Extract the [x, y] coordinate from the center of the cell holding the provided text.  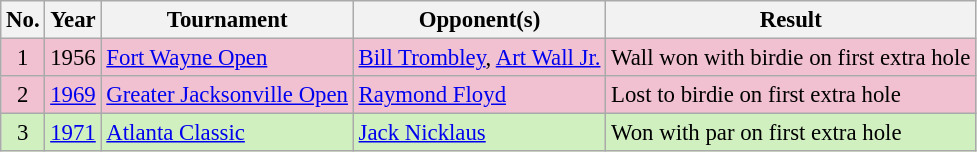
2 [23, 95]
Raymond Floyd [479, 95]
1971 [73, 133]
1969 [73, 95]
Result [791, 20]
Fort Wayne Open [227, 58]
Tournament [227, 20]
Year [73, 20]
Jack Nicklaus [479, 133]
No. [23, 20]
3 [23, 133]
Lost to birdie on first extra hole [791, 95]
Greater Jacksonville Open [227, 95]
Atlanta Classic [227, 133]
1 [23, 58]
Bill Trombley, Art Wall Jr. [479, 58]
1956 [73, 58]
Wall won with birdie on first extra hole [791, 58]
Won with par on first extra hole [791, 133]
Opponent(s) [479, 20]
